Pinpoint the cell where the given text exists, returning its [X, Y] midpoint coordinate. 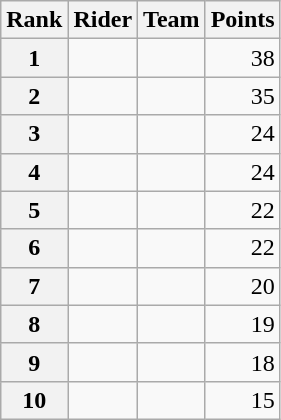
Rider [103, 20]
9 [34, 362]
15 [242, 400]
1 [34, 58]
5 [34, 210]
Rank [34, 20]
10 [34, 400]
3 [34, 134]
Points [242, 20]
20 [242, 286]
4 [34, 172]
19 [242, 324]
35 [242, 96]
7 [34, 286]
6 [34, 248]
2 [34, 96]
38 [242, 58]
Team [172, 20]
18 [242, 362]
8 [34, 324]
